Determine the [X, Y] coordinate at the center of the cell enclosing the given text.  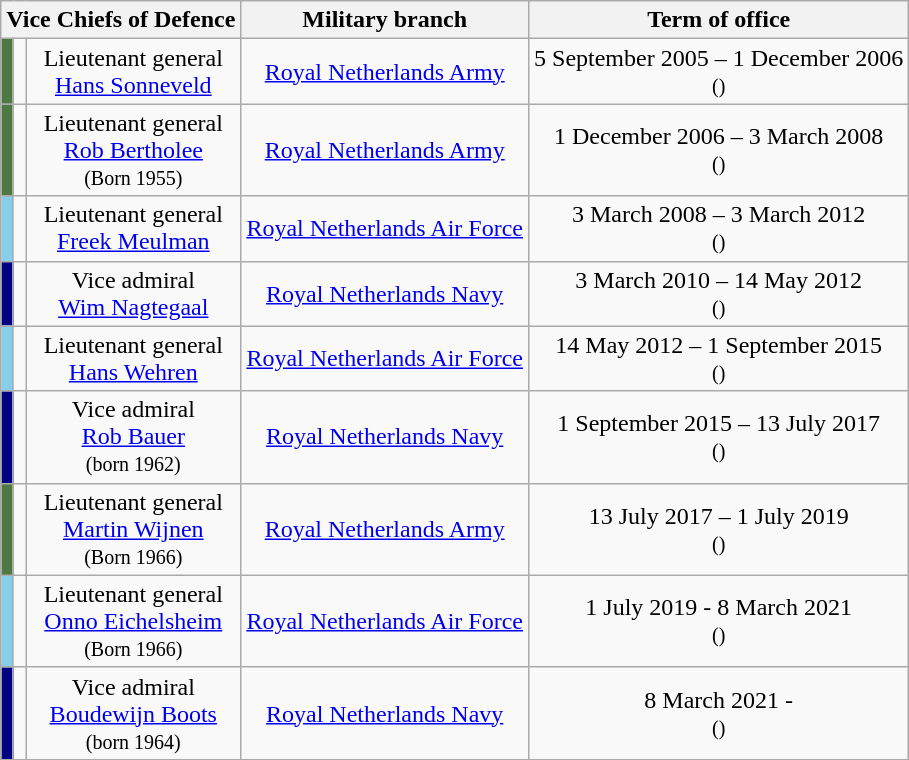
3 March 2008 – 3 March 2012 () [719, 228]
14 May 2012 – 1 September 2015 () [719, 358]
Lieutenant general Onno Eichelsheim (Born 1966) [134, 621]
Lieutenant general Rob Bertholee (Born 1955) [134, 150]
1 December 2006 – 3 March 2008 () [719, 150]
Lieutenant general Freek Meulman [134, 228]
Lieutenant general Martin Wijnen (Born 1966) [134, 529]
Lieutenant general Hans Sonneveld [134, 72]
Vice Chiefs of Defence [121, 20]
1 September 2015 – 13 July 2017 () [719, 437]
13 July 2017 – 1 July 2019 () [719, 529]
Vice admiral Boudewijn Boots (born 1964) [134, 713]
1 July 2019 - 8 March 2021 () [719, 621]
Term of office [719, 20]
Military branch [385, 20]
5 September 2005 – 1 December 2006 () [719, 72]
Lieutenant general Hans Wehren [134, 358]
Vice admiral Wim Nagtegaal [134, 294]
Vice admiral Rob Bauer (born 1962) [134, 437]
3 March 2010 – 14 May 2012 () [719, 294]
8 March 2021 - () [719, 713]
